Provide the (X, Y) coordinate of the cell's center where the given text is located.  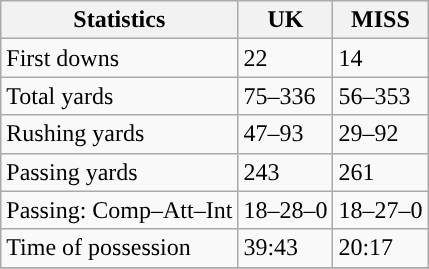
18–27–0 (380, 210)
UK (286, 20)
MISS (380, 20)
47–93 (286, 134)
Passing yards (120, 172)
First downs (120, 58)
Rushing yards (120, 134)
Statistics (120, 20)
Passing: Comp–Att–Int (120, 210)
75–336 (286, 96)
22 (286, 58)
14 (380, 58)
39:43 (286, 248)
18–28–0 (286, 210)
Total yards (120, 96)
Time of possession (120, 248)
261 (380, 172)
243 (286, 172)
29–92 (380, 134)
20:17 (380, 248)
56–353 (380, 96)
